Capture the cell that displays the provided text and extract its (X, Y) central coordinate. 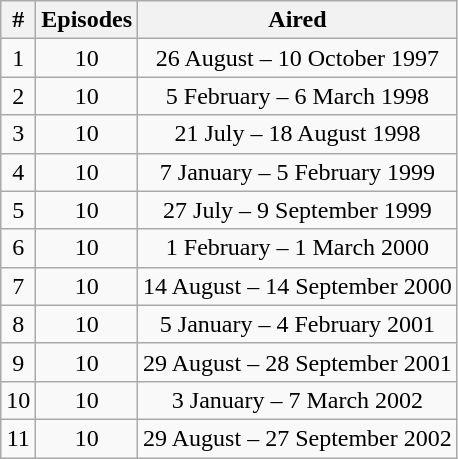
29 August – 28 September 2001 (298, 362)
Episodes (87, 20)
9 (18, 362)
7 January – 5 February 1999 (298, 172)
29 August – 27 September 2002 (298, 438)
2 (18, 96)
1 (18, 58)
8 (18, 324)
27 July – 9 September 1999 (298, 210)
21 July – 18 August 1998 (298, 134)
5 (18, 210)
14 August – 14 September 2000 (298, 286)
4 (18, 172)
1 February – 1 March 2000 (298, 248)
6 (18, 248)
11 (18, 438)
5 January – 4 February 2001 (298, 324)
5 February – 6 March 1998 (298, 96)
3 (18, 134)
Aired (298, 20)
26 August – 10 October 1997 (298, 58)
3 January – 7 March 2002 (298, 400)
7 (18, 286)
# (18, 20)
